For the text-containing cell, return its midpoint in (x, y) coordinate format. 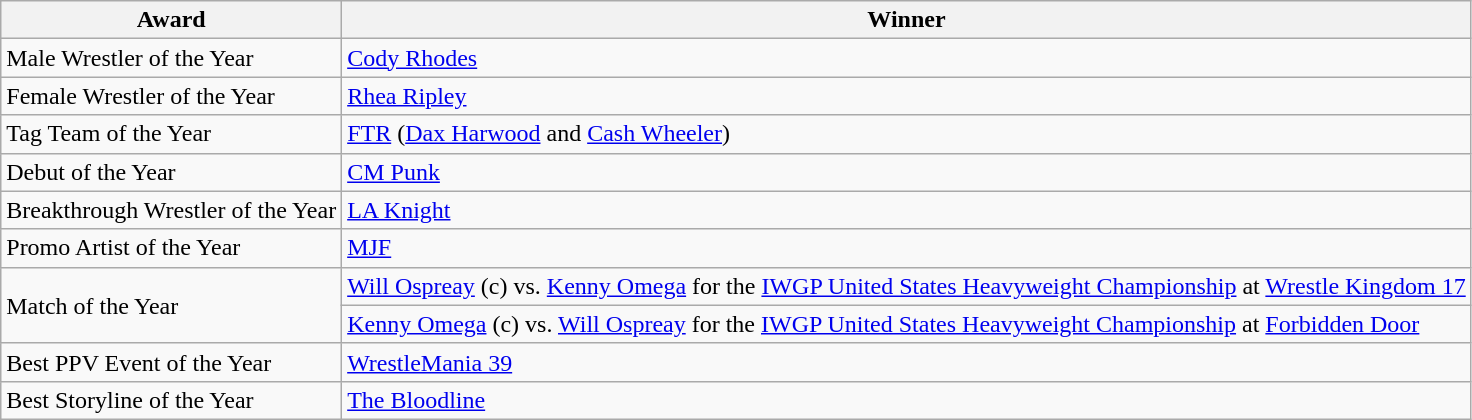
Rhea Ripley (907, 96)
MJF (907, 248)
Will Ospreay (c) vs. Kenny Omega for the IWGP United States Heavyweight Championship at Wrestle Kingdom 17 (907, 286)
Cody Rhodes (907, 58)
Award (172, 20)
Tag Team of the Year (172, 134)
Winner (907, 20)
Match of the Year (172, 305)
Best PPV Event of the Year (172, 362)
WrestleMania 39 (907, 362)
Female Wrestler of the Year (172, 96)
LA Knight (907, 210)
FTR (Dax Harwood and Cash Wheeler) (907, 134)
Promo Artist of the Year (172, 248)
Breakthrough Wrestler of the Year (172, 210)
Debut of the Year (172, 172)
CM Punk (907, 172)
The Bloodline (907, 400)
Male Wrestler of the Year (172, 58)
Best Storyline of the Year (172, 400)
Kenny Omega (c) vs. Will Ospreay for the IWGP United States Heavyweight Championship at Forbidden Door (907, 324)
